Capture the cell that displays the provided text and extract its [X, Y] central coordinate. 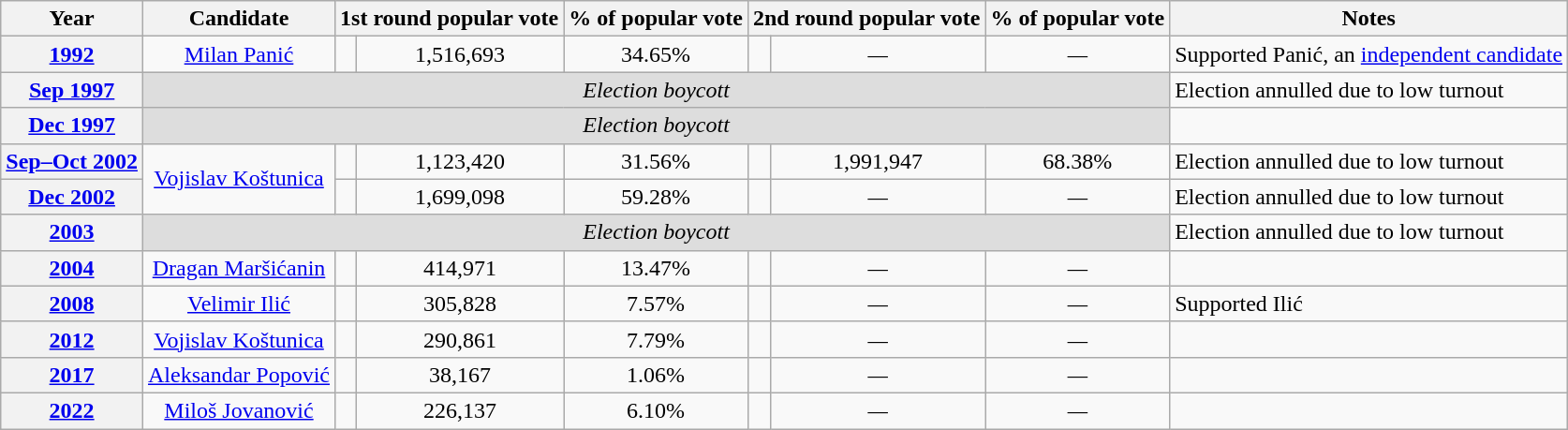
Sep 1997 [72, 90]
Supported Panić, an independent candidate [1369, 54]
226,137 [459, 410]
2017 [72, 375]
1992 [72, 54]
2012 [72, 339]
1st round popular vote [450, 19]
1,699,098 [459, 197]
Dragan Maršićanin [238, 268]
1.06% [656, 375]
7.79% [656, 339]
290,861 [459, 339]
2nd round popular vote [866, 19]
2008 [72, 304]
59.28% [656, 197]
1,991,947 [878, 161]
68.38% [1077, 161]
305,828 [459, 304]
7.57% [656, 304]
Milan Panić [238, 54]
38,167 [459, 375]
Miloš Jovanović [238, 410]
Notes [1369, 19]
1,516,693 [459, 54]
Year [72, 19]
31.56% [656, 161]
414,971 [459, 268]
2022 [72, 410]
2003 [72, 232]
6.10% [656, 410]
1,123,420 [459, 161]
13.47% [656, 268]
Aleksandar Popović [238, 375]
Dec 1997 [72, 126]
Supported Ilić [1369, 304]
2004 [72, 268]
Velimir Ilić [238, 304]
Candidate [238, 19]
Dec 2002 [72, 197]
34.65% [656, 54]
Sep–Oct 2002 [72, 161]
